Pinpoint the cell where the given text exists, returning its [X, Y] midpoint coordinate. 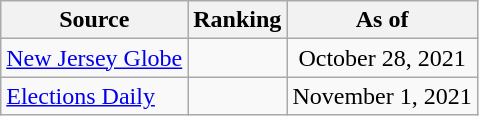
Elections Daily [94, 96]
As of [382, 20]
October 28, 2021 [382, 58]
New Jersey Globe [94, 58]
November 1, 2021 [382, 96]
Ranking [238, 20]
Source [94, 20]
